Determine the (X, Y) coordinate at the center of the cell enclosing the given text.  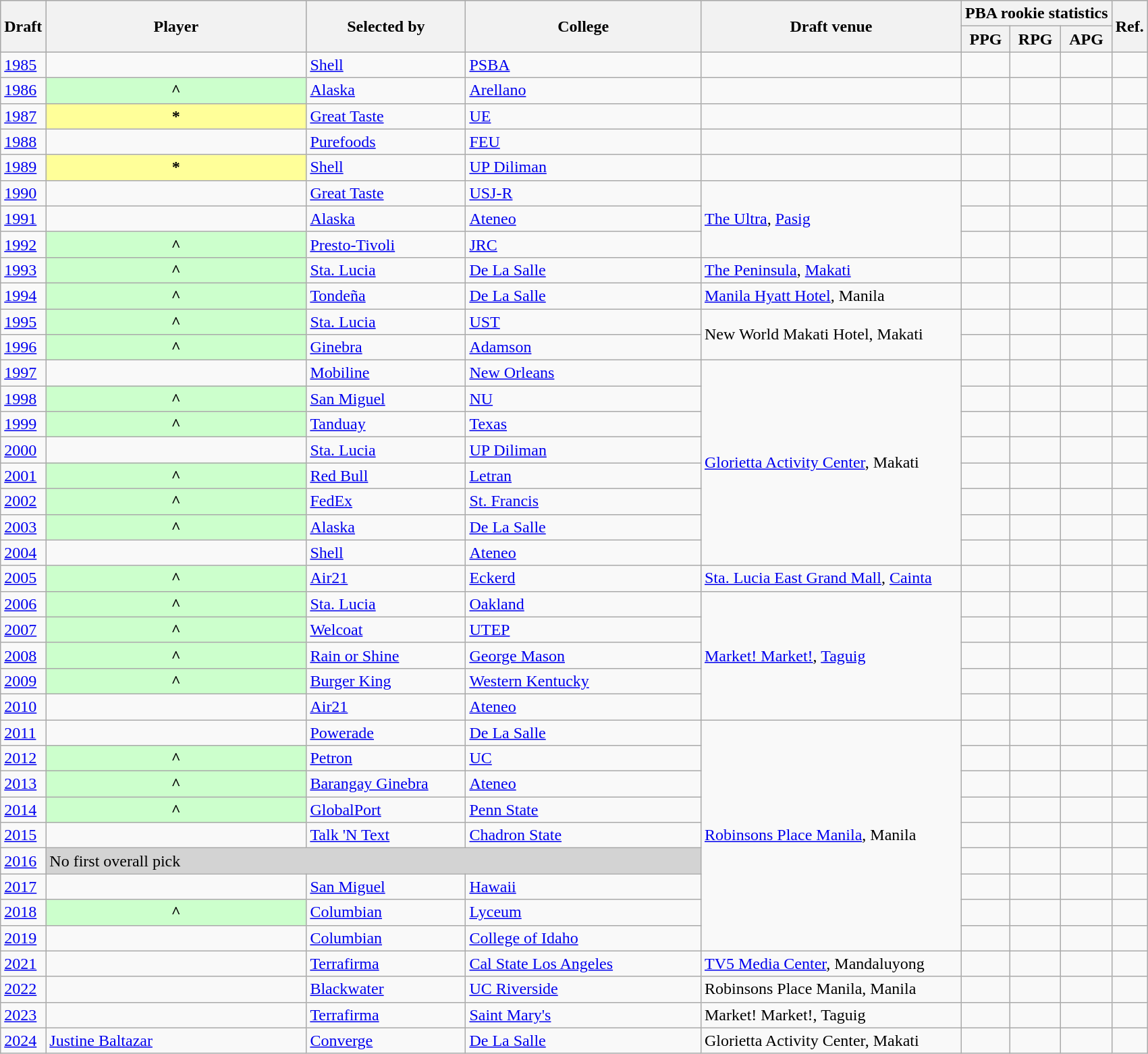
2016 (23, 861)
PSBA (583, 65)
The Ultra, Pasig (831, 219)
2003 (23, 527)
Presto-Tivoli (386, 244)
Texas (583, 424)
UC (583, 758)
2015 (23, 835)
1997 (23, 373)
2017 (23, 887)
1993 (23, 270)
Oakland (583, 604)
2004 (23, 553)
Chadron State (583, 835)
2018 (23, 912)
Adamson (583, 348)
2012 (23, 758)
Manila Hyatt Hotel, Manila (831, 296)
Barangay Ginebra (386, 784)
2001 (23, 476)
St. Francis (583, 501)
Letran (583, 476)
Sta. Lucia East Grand Mall, Cainta (831, 578)
UC Riverside (583, 989)
New Orleans (583, 373)
No first overall pick (374, 861)
1985 (23, 65)
Mobiline (386, 373)
Saint Mary's (583, 1015)
2008 (23, 655)
1991 (23, 219)
Powerade (386, 732)
Purefoods (386, 142)
Welcoat (386, 630)
2010 (23, 706)
Petron (386, 758)
Ref. (1130, 26)
2024 (23, 1041)
FEU (583, 142)
Eckerd (583, 578)
UTEP (583, 630)
1992 (23, 244)
PPG (986, 39)
2021 (23, 964)
2014 (23, 810)
2007 (23, 630)
JRC (583, 244)
Justine Baltazar (176, 1041)
TV5 Media Center, Mandaluyong (831, 964)
Ginebra (386, 348)
1986 (23, 90)
1996 (23, 348)
2011 (23, 732)
UST (583, 322)
1990 (23, 193)
RPG (1035, 39)
1989 (23, 167)
Tondeña (386, 296)
1995 (23, 322)
Player (176, 26)
Lyceum (583, 912)
The Peninsula, Makati (831, 270)
2006 (23, 604)
1999 (23, 424)
2019 (23, 938)
Penn State (583, 810)
2005 (23, 578)
Rain or Shine (386, 655)
1988 (23, 142)
2023 (23, 1015)
APG (1087, 39)
1994 (23, 296)
GlobalPort (386, 810)
2009 (23, 681)
Talk 'N Text (386, 835)
NU (583, 399)
Blackwater (386, 989)
Arellano (583, 90)
UE (583, 116)
Hawaii (583, 887)
2000 (23, 450)
PBA rookie statistics (1037, 13)
USJ-R (583, 193)
George Mason (583, 655)
College (583, 26)
College of Idaho (583, 938)
Cal State Los Angeles (583, 964)
1998 (23, 399)
2002 (23, 501)
FedEx (386, 501)
2022 (23, 989)
1987 (23, 116)
Draft (23, 26)
Red Bull (386, 476)
Converge (386, 1041)
Tanduay (386, 424)
2013 (23, 784)
Draft venue (831, 26)
Selected by (386, 26)
Burger King (386, 681)
New World Makati Hotel, Makati (831, 335)
Western Kentucky (583, 681)
